Find where the given text appears and provide that cell's center as [X, Y] coordinate. 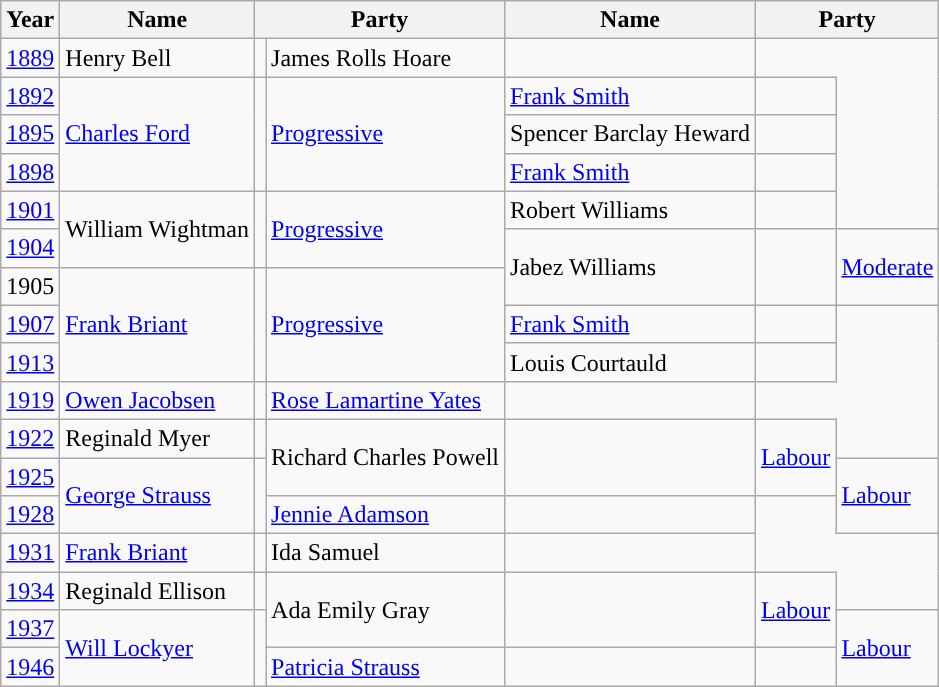
Reginald Ellison [158, 591]
Moderate [888, 267]
Robert Williams [630, 210]
1895 [30, 134]
1889 [30, 58]
1931 [30, 553]
Rose Lamartine Yates [386, 400]
1934 [30, 591]
George Strauss [158, 496]
Jennie Adamson [386, 515]
Will Lockyer [158, 648]
Jabez Williams [630, 267]
1905 [30, 286]
Owen Jacobsen [158, 400]
Year [30, 20]
1922 [30, 438]
1937 [30, 629]
James Rolls Hoare [386, 58]
Reginald Myer [158, 438]
1901 [30, 210]
William Wightman [158, 229]
1913 [30, 362]
Henry Bell [158, 58]
1907 [30, 324]
1919 [30, 400]
1904 [30, 248]
Patricia Strauss [386, 667]
1898 [30, 172]
Louis Courtauld [630, 362]
Spencer Barclay Heward [630, 134]
Charles Ford [158, 134]
1925 [30, 477]
1928 [30, 515]
Ida Samuel [386, 553]
Ada Emily Gray [386, 610]
Richard Charles Powell [386, 457]
1946 [30, 667]
1892 [30, 96]
